Search for the cell housing the specified text and yield its [X, Y] center coordinate. 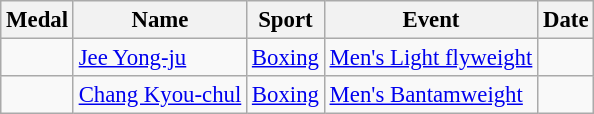
Sport [286, 20]
Men's Bantamweight [430, 95]
Men's Light flyweight [430, 58]
Event [430, 20]
Chang Kyou-chul [160, 95]
Date [566, 20]
Jee Yong-ju [160, 58]
Name [160, 20]
Medal [38, 20]
